Pinpoint the cell where the given text exists, returning its (X, Y) midpoint coordinate. 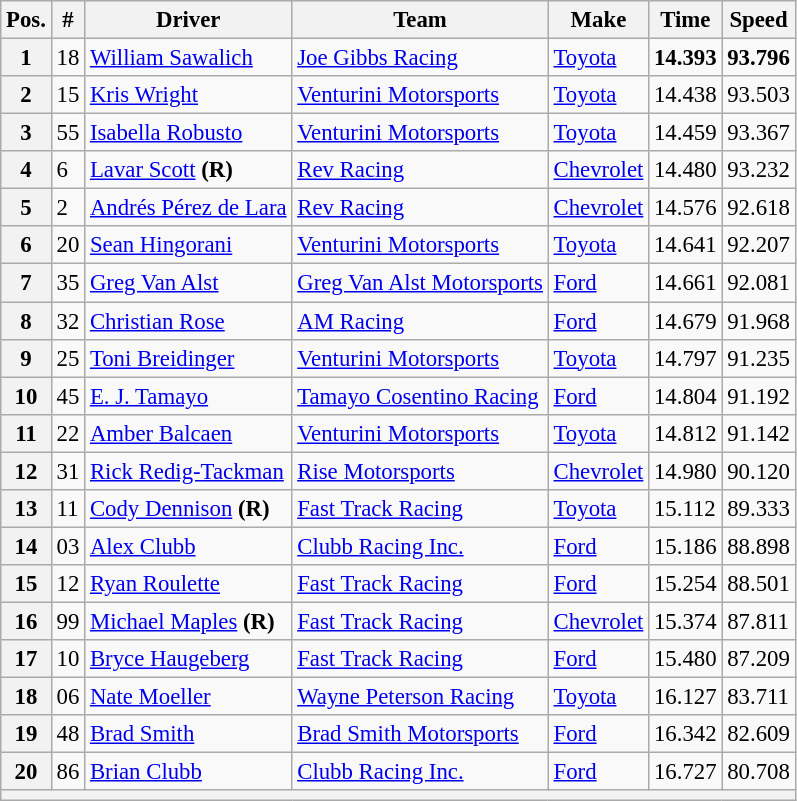
16.127 (686, 697)
Time (686, 20)
32 (68, 321)
Rise Motorsports (420, 471)
91.192 (758, 396)
Pos. (26, 20)
16.727 (686, 772)
1 (26, 58)
Toni Breidinger (188, 358)
86 (68, 772)
25 (68, 358)
82.609 (758, 734)
Isabella Robusto (188, 133)
31 (68, 471)
35 (68, 283)
Sean Hingorani (188, 245)
48 (68, 734)
Speed (758, 20)
91.235 (758, 358)
Christian Rose (188, 321)
AM Racing (420, 321)
14.641 (686, 245)
Greg Van Alst Motorsports (420, 283)
Amber Balcaen (188, 433)
14.661 (686, 283)
16 (26, 621)
88.501 (758, 584)
Brad Smith (188, 734)
14.980 (686, 471)
14.797 (686, 358)
E. J. Tamayo (188, 396)
89.333 (758, 509)
3 (26, 133)
Wayne Peterson Racing (420, 697)
22 (68, 433)
14.393 (686, 58)
19 (26, 734)
15.480 (686, 659)
83.711 (758, 697)
80.708 (758, 772)
Rick Redig-Tackman (188, 471)
Team (420, 20)
93.367 (758, 133)
45 (68, 396)
15.112 (686, 509)
Brian Clubb (188, 772)
14.812 (686, 433)
14.679 (686, 321)
15.254 (686, 584)
# (68, 20)
92.618 (758, 208)
92.081 (758, 283)
15.374 (686, 621)
Bryce Haugeberg (188, 659)
Andrés Pérez de Lara (188, 208)
93.232 (758, 170)
14 (26, 546)
03 (68, 546)
17 (26, 659)
Cody Dennison (R) (188, 509)
Greg Van Alst (188, 283)
Make (598, 20)
15.186 (686, 546)
93.503 (758, 95)
14.459 (686, 133)
14.576 (686, 208)
4 (26, 170)
Michael Maples (R) (188, 621)
14.438 (686, 95)
92.207 (758, 245)
06 (68, 697)
Nate Moeller (188, 697)
5 (26, 208)
Alex Clubb (188, 546)
14.804 (686, 396)
Lavar Scott (R) (188, 170)
9 (26, 358)
90.120 (758, 471)
16.342 (686, 734)
Brad Smith Motorsports (420, 734)
Kris Wright (188, 95)
13 (26, 509)
Joe Gibbs Racing (420, 58)
93.796 (758, 58)
91.968 (758, 321)
87.209 (758, 659)
14.480 (686, 170)
Tamayo Cosentino Racing (420, 396)
8 (26, 321)
88.898 (758, 546)
55 (68, 133)
7 (26, 283)
William Sawalich (188, 58)
87.811 (758, 621)
Ryan Roulette (188, 584)
99 (68, 621)
91.142 (758, 433)
Driver (188, 20)
